Determine the [X, Y] coordinate at the center of the cell enclosing the given text.  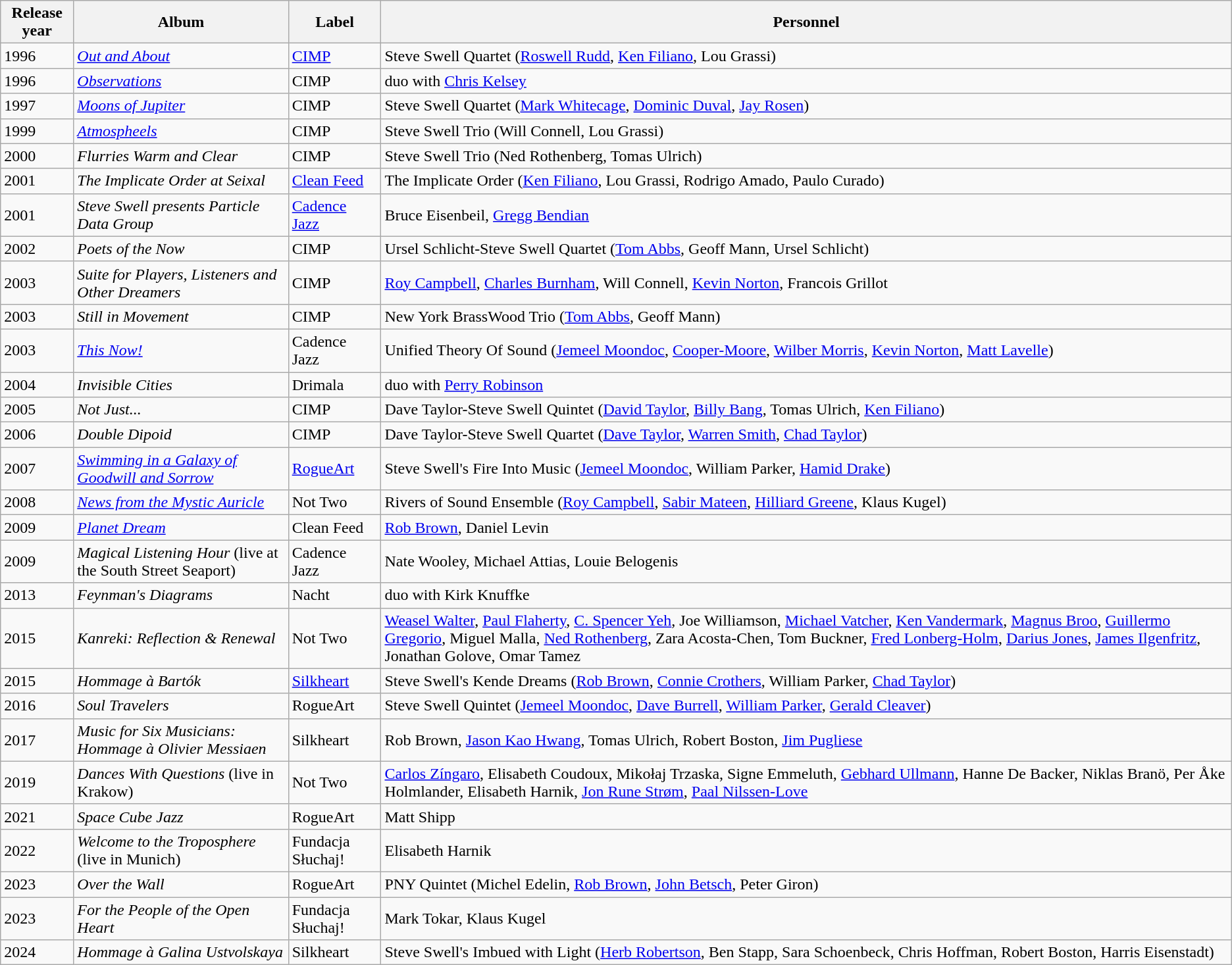
2006 [37, 435]
2022 [37, 850]
Observations [181, 81]
Kanreki: Reflection & Renewal [181, 638]
Mark Tokar, Klaus Kugel [806, 918]
For the People of the Open Heart [181, 918]
2017 [37, 739]
Steve Swell Quartet (Roswell Rudd, Ken Filiano, Lou Grassi) [806, 56]
Soul Travelers [181, 706]
duo with Kirk Knuffke [806, 595]
Steve Swell Trio (Ned Rothenberg, Tomas Ulrich) [806, 156]
2013 [37, 595]
Magical Listening Hour (live at the South Street Seaport) [181, 562]
2019 [37, 783]
Steve Swell's Imbued with Light (Herb Robertson, Ben Stapp, Sara Schoenbeck, Chris Hoffman, Robert Boston, Harris Eisenstadt) [806, 953]
Label [334, 22]
Nacht [334, 595]
Steve Swell Trio (Will Connell, Lou Grassi) [806, 131]
duo with Perry Robinson [806, 385]
Hommage à Bartók [181, 681]
The Implicate Order (Ken Filiano, Lou Grassi, Rodrigo Amado, Paulo Curado) [806, 181]
Dave Taylor-Steve Swell Quartet (Dave Taylor, Warren Smith, Chad Taylor) [806, 435]
1997 [37, 106]
Feynman's Diagrams [181, 595]
Rivers of Sound Ensemble (Roy Campbell, Sabir Mateen, Hilliard Greene, Klaus Kugel) [806, 503]
2008 [37, 503]
Nate Wooley, Michael Attias, Louie Belogenis [806, 562]
Elisabeth Harnik [806, 850]
Moons of Jupiter [181, 106]
The Implicate Order at Seixal [181, 181]
1999 [37, 131]
This Now! [181, 350]
2004 [37, 385]
Poets of the Now [181, 249]
Steve Swell's Fire Into Music (Jemeel Moondoc, William Parker, Hamid Drake) [806, 468]
2005 [37, 410]
Still in Movement [181, 316]
duo with Chris Kelsey [806, 81]
Suite for Players, Listeners and Other Dreamers [181, 283]
Dave Taylor-Steve Swell Quintet (David Taylor, Billy Bang, Tomas Ulrich, Ken Filiano) [806, 410]
Out and About [181, 56]
Rob Brown, Daniel Levin [806, 528]
Space Cube Jazz [181, 816]
Dances With Questions (live in Krakow) [181, 783]
Roy Campbell, Charles Burnham, Will Connell, Kevin Norton, Francois Grillot [806, 283]
Steve Swell Quartet (Mark Whitecage, Dominic Duval, Jay Rosen) [806, 106]
Double Dipoid [181, 435]
Music for Six Musicians: Hommage à Olivier Messiaen [181, 739]
Invisible Cities [181, 385]
Rob Brown, Jason Kao Hwang, Tomas Ulrich, Robert Boston, Jim Pugliese [806, 739]
Ursel Schlicht-Steve Swell Quartet (Tom Abbs, Geoff Mann, Ursel Schlicht) [806, 249]
New York BrassWood Trio (Tom Abbs, Geoff Mann) [806, 316]
Release year [37, 22]
Atmospheels [181, 131]
Not Just... [181, 410]
Welcome to the Troposphere (live in Munich) [181, 850]
2024 [37, 953]
Planet Dream [181, 528]
Over the Wall [181, 884]
Drimala [334, 385]
News from the Mystic Auricle [181, 503]
Steve Swell Quintet (Jemeel Moondoc, Dave Burrell, William Parker, Gerald Cleaver) [806, 706]
PNY Quintet (Michel Edelin, Rob Brown, John Betsch, Peter Giron) [806, 884]
Personnel [806, 22]
Steve Swell's Kende Dreams (Rob Brown, Connie Crothers, William Parker, Chad Taylor) [806, 681]
2002 [37, 249]
Steve Swell presents Particle Data Group [181, 214]
Bruce Eisenbeil, Gregg Bendian [806, 214]
Flurries Warm and Clear [181, 156]
Unified Theory Of Sound (Jemeel Moondoc, Cooper-Moore, Wilber Morris, Kevin Norton, Matt Lavelle) [806, 350]
Swimming in a Galaxy of Goodwill and Sorrow [181, 468]
2007 [37, 468]
2000 [37, 156]
Matt Shipp [806, 816]
Hommage à Galina Ustvolskaya [181, 953]
Album [181, 22]
2016 [37, 706]
2021 [37, 816]
